Return the [x, y] coordinate for the center point of the cell that contains the specified text.  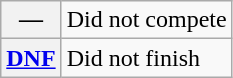
— [31, 20]
DNF [31, 58]
Did not compete [146, 20]
Did not finish [146, 58]
